Determine the [x, y] coordinate at the center of the cell enclosing the given text.  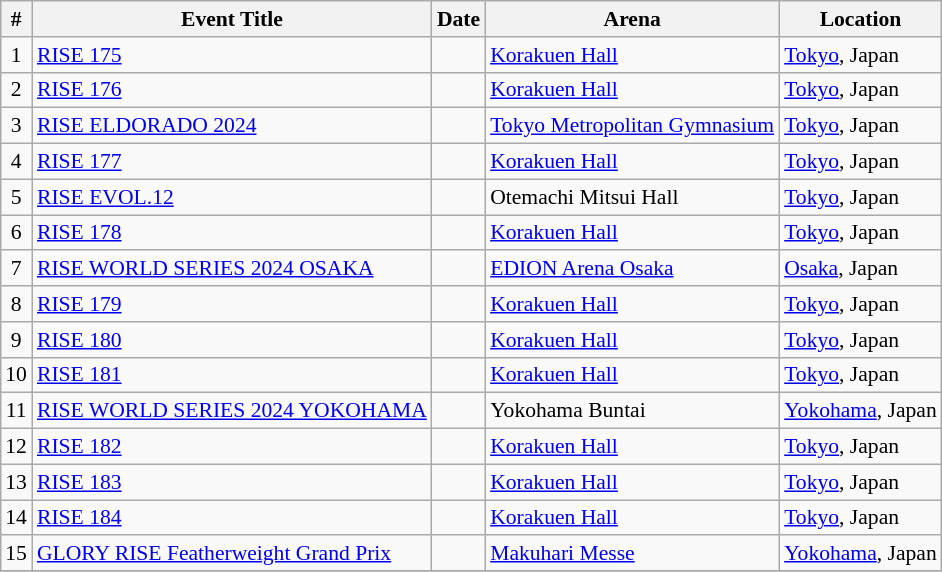
RISE 175 [232, 55]
RISE EVOL.12 [232, 197]
RISE 184 [232, 518]
RISE 179 [232, 304]
Arena [632, 19]
RISE WORLD SERIES 2024 OSAKA [232, 269]
Makuhari Messe [632, 554]
11 [16, 411]
3 [16, 126]
RISE 182 [232, 447]
RISE ELDORADO 2024 [232, 126]
10 [16, 375]
RISE WORLD SERIES 2024 YOKOHAMA [232, 411]
RISE 177 [232, 162]
Osaka, Japan [860, 269]
RISE 176 [232, 90]
# [16, 19]
12 [16, 447]
2 [16, 90]
Location [860, 19]
RISE 180 [232, 340]
8 [16, 304]
Yokohama Buntai [632, 411]
RISE 181 [232, 375]
RISE 183 [232, 482]
14 [16, 518]
9 [16, 340]
4 [16, 162]
7 [16, 269]
5 [16, 197]
Event Title [232, 19]
Otemachi Mitsui Hall [632, 197]
15 [16, 554]
EDION Arena Osaka [632, 269]
6 [16, 233]
Date [458, 19]
1 [16, 55]
Tokyo Metropolitan Gymnasium [632, 126]
RISE 178 [232, 233]
GLORY RISE Featherweight Grand Prix [232, 554]
13 [16, 482]
